Scan for the cell matching the given text and deliver its [X, Y] coordinate at center. 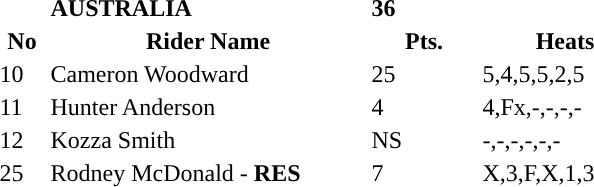
4 [424, 107]
NS [424, 140]
Hunter Anderson [208, 107]
25 [424, 74]
Rider Name [208, 41]
Cameron Woodward [208, 74]
Pts. [424, 41]
Kozza Smith [208, 140]
